Find where the given text appears and provide that cell's center as [X, Y] coordinate. 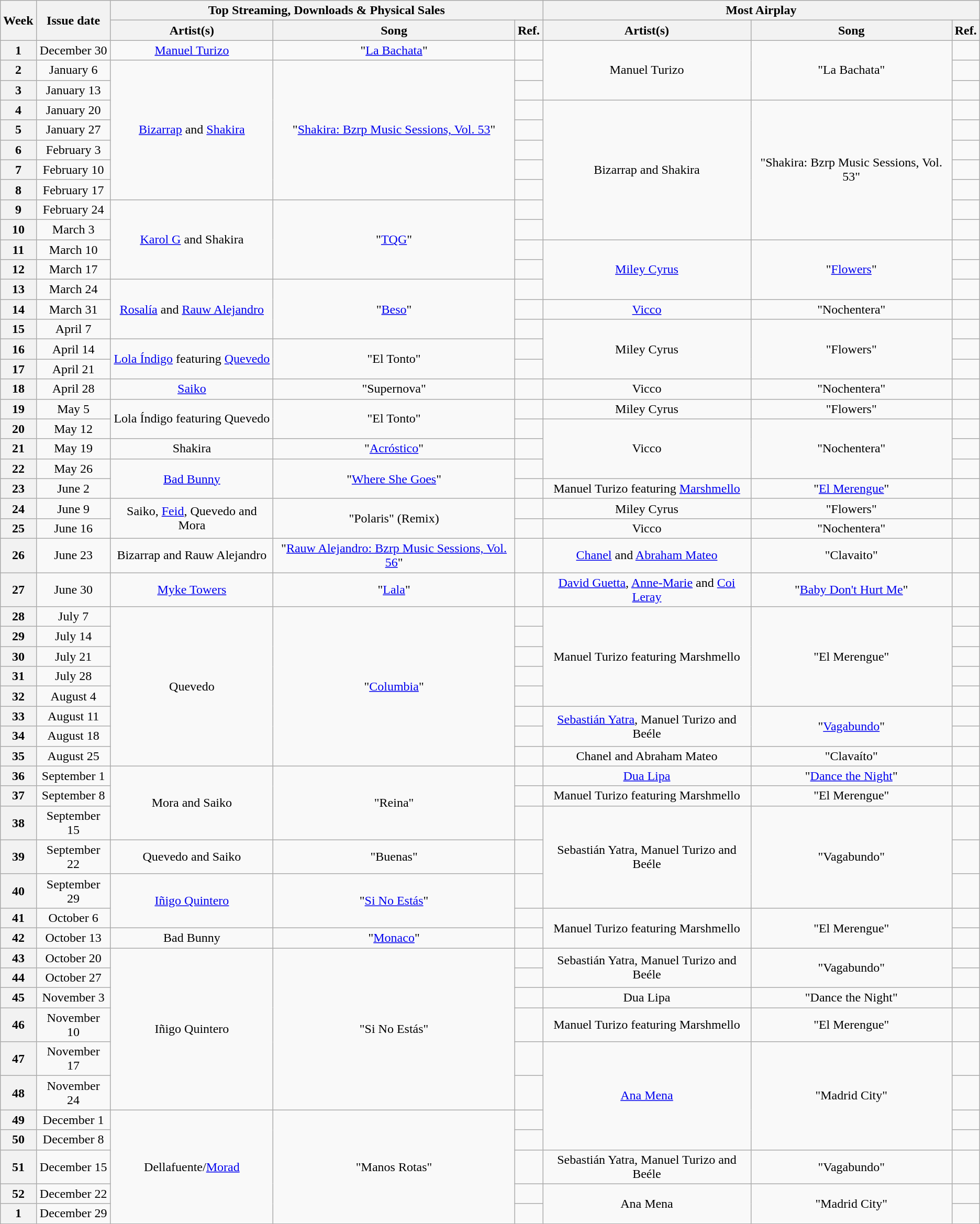
February 24 [73, 209]
David Guetta, Anne-Marie and Coi Leray [647, 589]
"Baby Don't Hurt Me" [851, 589]
January 13 [73, 90]
20 [18, 429]
Saiko, Feid, Quevedo and Mora [192, 518]
November 17 [73, 1059]
October 20 [73, 958]
"Reina" [394, 803]
36 [18, 776]
12 [18, 270]
15 [18, 329]
September 22 [73, 856]
August 4 [73, 696]
"Acróstico" [394, 449]
"Buenas" [394, 856]
December 29 [73, 1214]
40 [18, 891]
Karol G and Shakira [192, 239]
30 [18, 656]
37 [18, 796]
"Clavaito" [851, 555]
Top Streaming, Downloads & Physical Sales [327, 10]
December 1 [73, 1120]
41 [18, 918]
September 1 [73, 776]
42 [18, 938]
52 [18, 1194]
6 [18, 150]
31 [18, 676]
Rosalía and Rauw Alejandro [192, 309]
October 27 [73, 978]
Dellafuente/Morad [192, 1166]
August 18 [73, 736]
Quevedo [192, 686]
"Clavaíto" [851, 756]
July 14 [73, 637]
November 24 [73, 1093]
51 [18, 1166]
4 [18, 110]
43 [18, 958]
10 [18, 229]
38 [18, 823]
45 [18, 998]
39 [18, 856]
"Columbia" [394, 686]
26 [18, 555]
Issue date [73, 20]
Most Airplay [761, 10]
Quevedo and Saiko [192, 856]
"Beso" [394, 309]
Saiko [192, 389]
Week [18, 20]
14 [18, 309]
December 22 [73, 1194]
July 7 [73, 617]
April 7 [73, 329]
35 [18, 756]
"Where She Goes" [394, 479]
June 23 [73, 555]
Mora and Saiko [192, 803]
February 3 [73, 150]
"TQG" [394, 239]
April 21 [73, 369]
July 28 [73, 676]
Bizarrap and Rauw Alejandro [192, 555]
February 17 [73, 190]
8 [18, 190]
23 [18, 488]
24 [18, 508]
June 2 [73, 488]
2 [18, 70]
September 29 [73, 891]
March 3 [73, 229]
March 31 [73, 309]
December 15 [73, 1166]
46 [18, 1025]
September 8 [73, 796]
January 20 [73, 110]
"Rauw Alejandro: Bzrp Music Sessions, Vol. 56" [394, 555]
9 [18, 209]
44 [18, 978]
November 3 [73, 998]
33 [18, 716]
December 8 [73, 1140]
January 6 [73, 70]
19 [18, 409]
11 [18, 250]
"Lala" [394, 589]
Myke Towers [192, 589]
July 21 [73, 656]
48 [18, 1093]
May 5 [73, 409]
May 26 [73, 469]
18 [18, 389]
March 24 [73, 290]
17 [18, 369]
29 [18, 637]
March 10 [73, 250]
28 [18, 617]
May 12 [73, 429]
June 30 [73, 589]
16 [18, 349]
May 19 [73, 449]
June 9 [73, 508]
49 [18, 1120]
December 30 [73, 50]
"Monaco" [394, 938]
27 [18, 589]
January 27 [73, 130]
April 28 [73, 389]
22 [18, 469]
February 10 [73, 170]
November 10 [73, 1025]
47 [18, 1059]
September 15 [73, 823]
"Polaris" (Remix) [394, 518]
August 11 [73, 716]
32 [18, 696]
March 17 [73, 270]
Shakira [192, 449]
50 [18, 1140]
August 25 [73, 756]
7 [18, 170]
5 [18, 130]
"Supernova" [394, 389]
October 6 [73, 918]
"Manos Rotas" [394, 1166]
21 [18, 449]
June 16 [73, 528]
13 [18, 290]
April 14 [73, 349]
October 13 [73, 938]
3 [18, 90]
25 [18, 528]
34 [18, 736]
